Determine the (X, Y) coordinate at the center of the cell enclosing the given text.  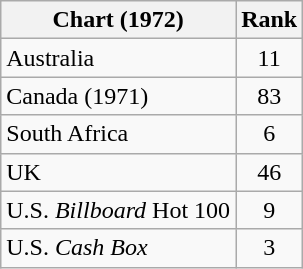
11 (270, 58)
Australia (118, 58)
Canada (1971) (118, 96)
UK (118, 172)
South Africa (118, 134)
Rank (270, 20)
Chart (1972) (118, 20)
U.S. Billboard Hot 100 (118, 210)
46 (270, 172)
9 (270, 210)
6 (270, 134)
3 (270, 248)
U.S. Cash Box (118, 248)
83 (270, 96)
